Search for the cell housing the specified text and yield its [X, Y] center coordinate. 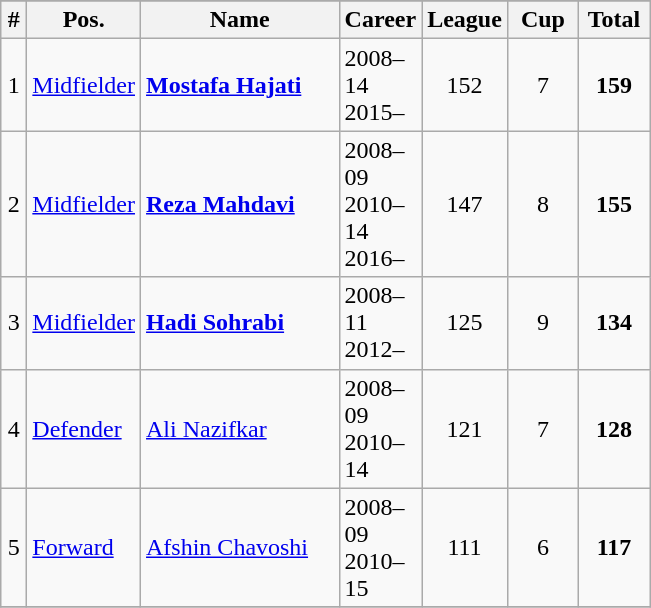
2008–142015– [380, 85]
155 [614, 204]
2008–092010–14 [380, 428]
128 [614, 428]
111 [465, 548]
Cup [542, 20]
8 [542, 204]
3 [14, 323]
125 [465, 323]
Name [240, 20]
159 [614, 85]
2 [14, 204]
# [14, 20]
152 [465, 85]
Pos. [84, 20]
Defender [84, 428]
2008–092010–142016– [380, 204]
Career [380, 20]
1 [14, 85]
Hadi Sohrabi [240, 323]
Afshin Chavoshi [240, 548]
League [465, 20]
Mostafa Hajati [240, 85]
121 [465, 428]
147 [465, 204]
2008–092010–15 [380, 548]
9 [542, 323]
5 [14, 548]
Total [614, 20]
Reza Mahdavi [240, 204]
117 [614, 548]
4 [14, 428]
134 [614, 323]
Ali Nazifkar [240, 428]
Forward [84, 548]
6 [542, 548]
2008–112012– [380, 323]
